Pinpoint the cell where the given text exists, returning its (x, y) midpoint coordinate. 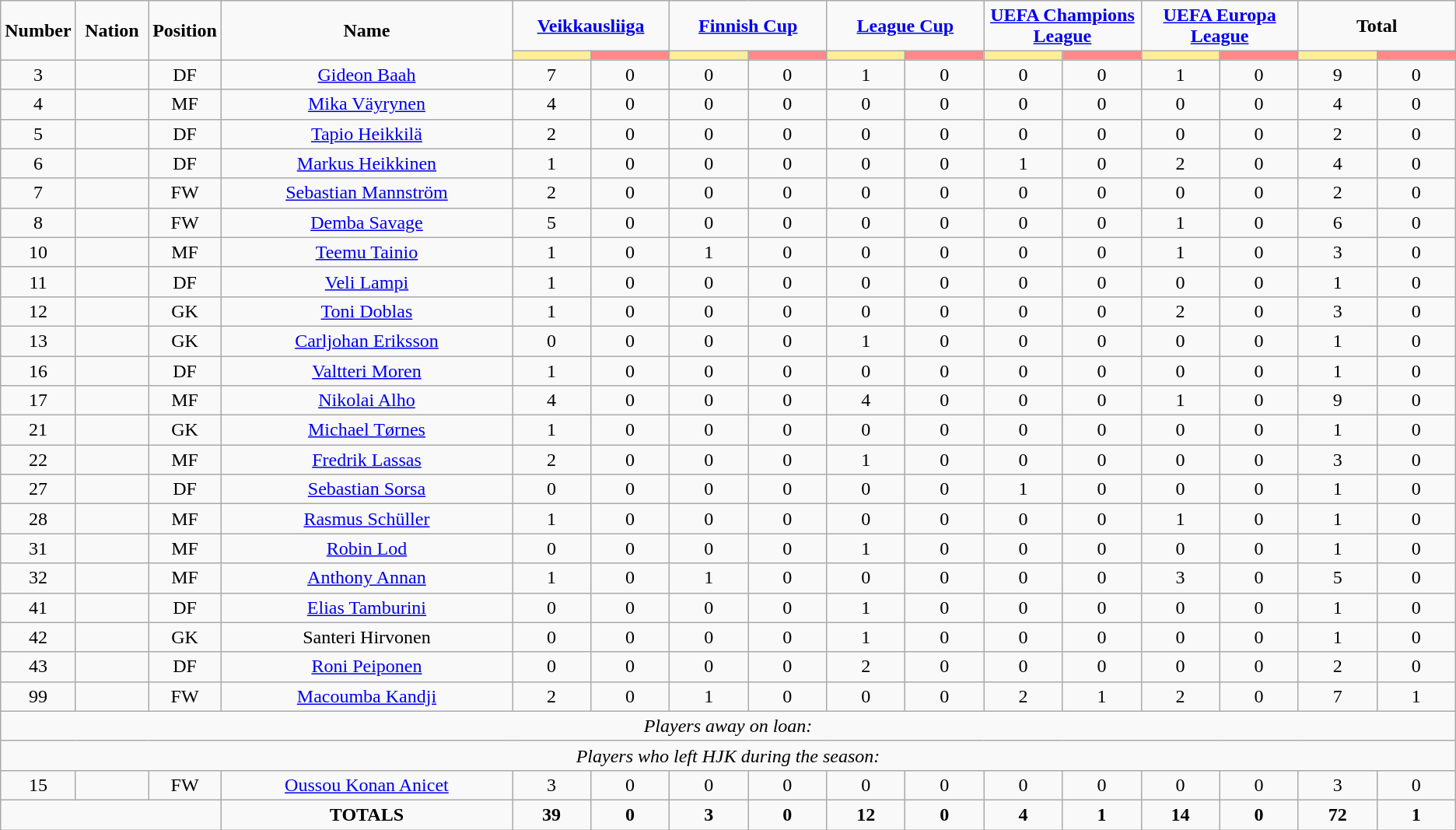
Macoumba Kandji (366, 696)
Michael Tørnes (366, 430)
15 (38, 785)
Name (366, 30)
Sebastian Mannström (366, 193)
16 (38, 371)
Demba Savage (366, 222)
10 (38, 252)
Nation (112, 30)
League Cup (905, 26)
8 (38, 222)
32 (38, 578)
39 (551, 814)
Players who left HJK during the season: (728, 755)
Veikkausliiga (590, 26)
22 (38, 460)
31 (38, 548)
Players away on loan: (728, 726)
Nikolai Alho (366, 401)
21 (38, 430)
13 (38, 341)
72 (1338, 814)
Gideon Baah (366, 75)
28 (38, 519)
27 (38, 489)
Finnish Cup (748, 26)
11 (38, 282)
42 (38, 637)
Rasmus Schüller (366, 519)
Elias Tamburini (366, 608)
41 (38, 608)
17 (38, 401)
Number (38, 30)
Anthony Annan (366, 578)
Fredrik Lassas (366, 460)
Carljohan Eriksson (366, 341)
Sebastian Sorsa (366, 489)
Markus Heikkinen (366, 163)
Tapio Heikkilä (366, 134)
Veli Lampi (366, 282)
Oussou Konan Anicet (366, 785)
Toni Doblas (366, 311)
Santeri Hirvonen (366, 637)
UEFA Europa League (1220, 26)
14 (1181, 814)
Position (185, 30)
TOTALS (366, 814)
Total (1377, 26)
Valtteri Moren (366, 371)
Roni Peiponen (366, 667)
99 (38, 696)
Mika Väyrynen (366, 104)
Teemu Tainio (366, 252)
UEFA Champions League (1062, 26)
43 (38, 667)
Robin Lod (366, 548)
